Pinpoint the cell where the given text exists, returning its [x, y] midpoint coordinate. 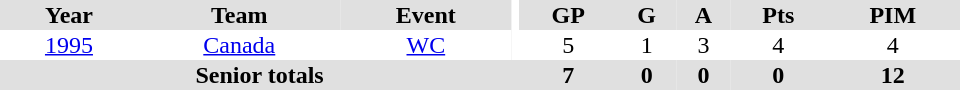
12 [893, 75]
5 [568, 45]
GP [568, 15]
1 [646, 45]
Senior totals [260, 75]
7 [568, 75]
Event [426, 15]
Pts [778, 15]
WC [426, 45]
Team [240, 15]
G [646, 15]
1995 [69, 45]
3 [704, 45]
Year [69, 15]
Canada [240, 45]
A [704, 15]
PIM [893, 15]
